Search for the cell housing the specified text and yield its (x, y) center coordinate. 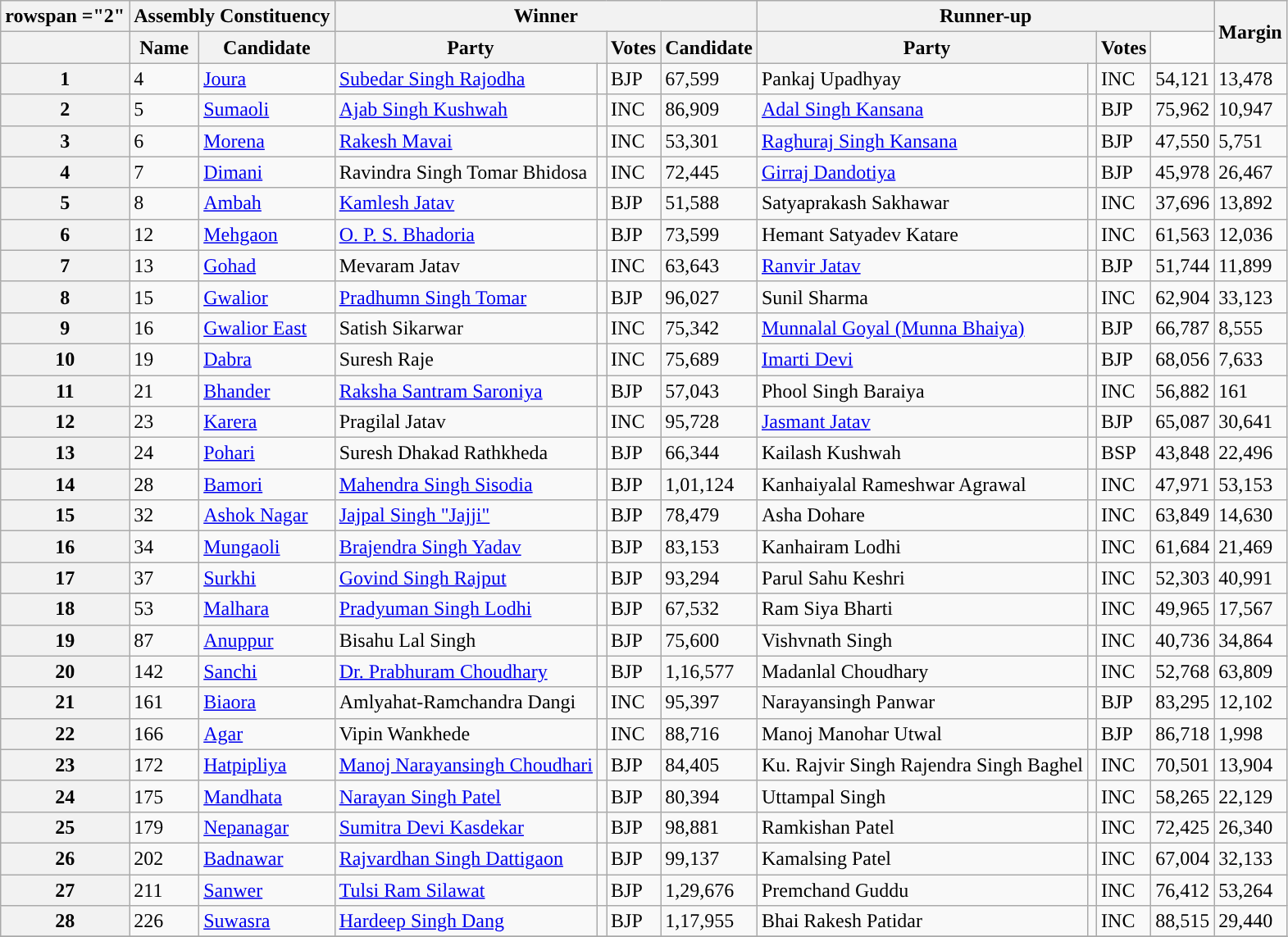
Girraj Dandotiya (922, 172)
Anuppur (267, 640)
13,892 (1250, 203)
172 (164, 765)
67,532 (709, 609)
34,864 (1250, 640)
8,555 (1250, 328)
Rajvardhan Singh Dattigaon (466, 858)
Brajendra Singh Yadav (466, 547)
Mahendra Singh Sisodia (466, 484)
Satyaprakash Sakhawar (922, 203)
Ajab Singh Kushwah (466, 110)
26,340 (1250, 827)
1,998 (1250, 734)
Gohad (267, 266)
Biaora (267, 703)
25 (66, 827)
10,947 (1250, 110)
63,809 (1250, 671)
Ashok Nagar (267, 516)
32 (164, 516)
Ramkishan Patel (922, 827)
61,563 (1182, 234)
Satish Sikarwar (466, 328)
37 (164, 578)
Parul Sahu Keshri (922, 578)
BSP (1124, 453)
66,344 (709, 453)
Govind Singh Rajput (466, 578)
Mehgaon (267, 234)
63,643 (709, 266)
Asha Dohare (922, 516)
30,641 (1250, 422)
Hemant Satyadev Katare (922, 234)
Kanhaiyalal Rameshwar Agrawal (922, 484)
Adal Singh Kansana (922, 110)
75,600 (709, 640)
73,599 (709, 234)
26 (66, 858)
87 (164, 640)
Gwalior East (267, 328)
Ambah (267, 203)
27 (66, 889)
Bhai Rakesh Patidar (922, 921)
45,978 (1182, 172)
58,265 (1182, 796)
Dr. Prabhuram Choudhary (466, 671)
37,696 (1182, 203)
22 (66, 734)
56,882 (1182, 391)
Premchand Guddu (922, 889)
Suresh Raje (466, 359)
65,087 (1182, 422)
86,909 (709, 110)
Sanchi (267, 671)
17,567 (1250, 609)
Bisahu Lal Singh (466, 640)
Bhander (267, 391)
10 (66, 359)
Narayan Singh Patel (466, 796)
17 (66, 578)
21,469 (1250, 547)
Ravindra Singh Tomar Bhidosa (466, 172)
Margin (1250, 32)
70,501 (1182, 765)
51,744 (1182, 266)
Mandhata (267, 796)
Winner (546, 16)
72,425 (1182, 827)
93,294 (709, 578)
1,16,577 (709, 671)
12,036 (1250, 234)
95,728 (709, 422)
Kamlesh Jatav (466, 203)
202 (164, 858)
5,751 (1250, 141)
Agar (267, 734)
Karera (267, 422)
34 (164, 547)
Surkhi (267, 578)
Kanhairam Lodhi (922, 547)
Amlyahat-Ramchandra Dangi (466, 703)
Pragilal Jatav (466, 422)
Name (164, 48)
47,971 (1182, 484)
88,716 (709, 734)
Joura (267, 79)
18 (66, 609)
54,121 (1182, 79)
84,405 (709, 765)
Mungaoli (267, 547)
83,153 (709, 547)
Bamori (267, 484)
1,17,955 (709, 921)
Ram Siya Bharti (922, 609)
Uttampal Singh (922, 796)
20 (66, 671)
Pankaj Upadhyay (922, 79)
Raksha Santram Saroniya (466, 391)
142 (164, 671)
53,301 (709, 141)
226 (164, 921)
Suwasra (267, 921)
57,043 (709, 391)
Badnawar (267, 858)
Pradhumn Singh Tomar (466, 297)
Assembly Constituency (232, 16)
40,991 (1250, 578)
12,102 (1250, 703)
Gwalior (267, 297)
Nepanagar (267, 827)
75,689 (709, 359)
179 (164, 827)
83,295 (1182, 703)
Sumitra Devi Kasdekar (466, 827)
211 (164, 889)
99,137 (709, 858)
29,440 (1250, 921)
68,056 (1182, 359)
Rakesh Mavai (466, 141)
Sanwer (267, 889)
Manoj Manohar Utwal (922, 734)
Dimani (267, 172)
Imarti Devi (922, 359)
52,303 (1182, 578)
14 (66, 484)
11,899 (1250, 266)
Munnalal Goyal (Munna Bhaiya) (922, 328)
72,445 (709, 172)
67,004 (1182, 858)
13,478 (1250, 79)
53 (164, 609)
Jasmant Jatav (922, 422)
32,133 (1250, 858)
Morena (267, 141)
66,787 (1182, 328)
22,129 (1250, 796)
9 (66, 328)
80,394 (709, 796)
Subedar Singh Rajodha (466, 79)
Jajpal Singh "Jajji" (466, 516)
53,264 (1250, 889)
Kamalsing Patel (922, 858)
Madanlal Choudhary (922, 671)
1,29,676 (709, 889)
3 (66, 141)
96,027 (709, 297)
51,588 (709, 203)
Sumaoli (267, 110)
Vishvnath Singh (922, 640)
67,599 (709, 79)
78,479 (709, 516)
Suresh Dhakad Rathkheda (466, 453)
76,412 (1182, 889)
Kailash Kushwah (922, 453)
O. P. S. Bhadoria (466, 234)
Tulsi Ram Silawat (466, 889)
7,633 (1250, 359)
2 (66, 110)
22,496 (1250, 453)
98,881 (709, 827)
33,123 (1250, 297)
Narayansingh Panwar (922, 703)
61,684 (1182, 547)
95,397 (709, 703)
47,550 (1182, 141)
40,736 (1182, 640)
75,962 (1182, 110)
Hatpipliya (267, 765)
Malhara (267, 609)
Ranvir Jatav (922, 266)
Vipin Wankhede (466, 734)
Sunil Sharma (922, 297)
Pohari (267, 453)
Mevaram Jatav (466, 266)
26,467 (1250, 172)
Manoj Narayansingh Choudhari (466, 765)
166 (164, 734)
1 (66, 79)
Dabra (267, 359)
52,768 (1182, 671)
13,904 (1250, 765)
Hardeep Singh Dang (466, 921)
86,718 (1182, 734)
75,342 (709, 328)
Phool Singh Baraiya (922, 391)
Pradyuman Singh Lodhi (466, 609)
88,515 (1182, 921)
Raghuraj Singh Kansana (922, 141)
Runner-up (985, 16)
1,01,124 (709, 484)
63,849 (1182, 516)
62,904 (1182, 297)
Ku. Rajvir Singh Rajendra Singh Baghel (922, 765)
14,630 (1250, 516)
11 (66, 391)
49,965 (1182, 609)
175 (164, 796)
43,848 (1182, 453)
53,153 (1250, 484)
rowspan ="2" (66, 16)
